Find where the given text appears and provide that cell's center as (X, Y) coordinate. 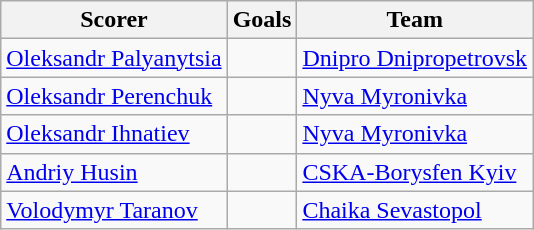
Oleksandr Perenchuk (114, 96)
Volodymyr Taranov (114, 210)
Dnipro Dnipropetrovsk (415, 58)
Oleksandr Ihnatiev (114, 134)
CSKA-Borysfen Kyiv (415, 172)
Team (415, 20)
Chaika Sevastopol (415, 210)
Goals (262, 20)
Oleksandr Palyanytsia (114, 58)
Scorer (114, 20)
Andriy Husin (114, 172)
